Return the (X, Y) coordinate for the center point of the cell that contains the specified text.  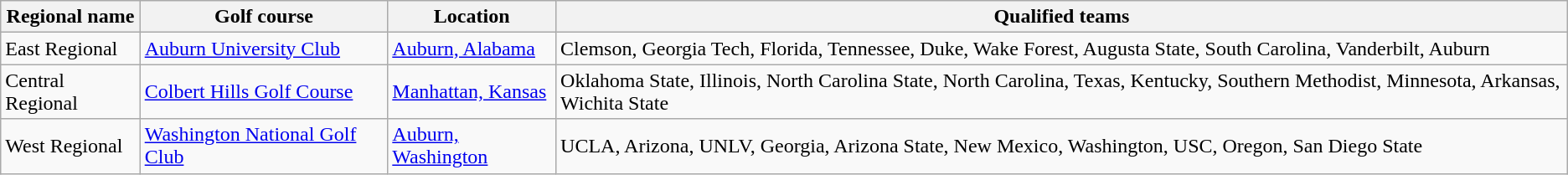
East Regional (70, 49)
Central Regional (70, 92)
Colbert Hills Golf Course (264, 92)
Location (472, 17)
Manhattan, Kansas (472, 92)
West Regional (70, 146)
Regional name (70, 17)
Washington National Golf Club (264, 146)
Oklahoma State, Illinois, North Carolina State, North Carolina, Texas, Kentucky, Southern Methodist, Minnesota, Arkansas, Wichita State (1062, 92)
Auburn, Washington (472, 146)
Qualified teams (1062, 17)
Golf course (264, 17)
Auburn, Alabama (472, 49)
Clemson, Georgia Tech, Florida, Tennessee, Duke, Wake Forest, Augusta State, South Carolina, Vanderbilt, Auburn (1062, 49)
UCLA, Arizona, UNLV, Georgia, Arizona State, New Mexico, Washington, USC, Oregon, San Diego State (1062, 146)
Auburn University Club (264, 49)
